Determine the [x, y] coordinate at the center of the cell enclosing the given text.  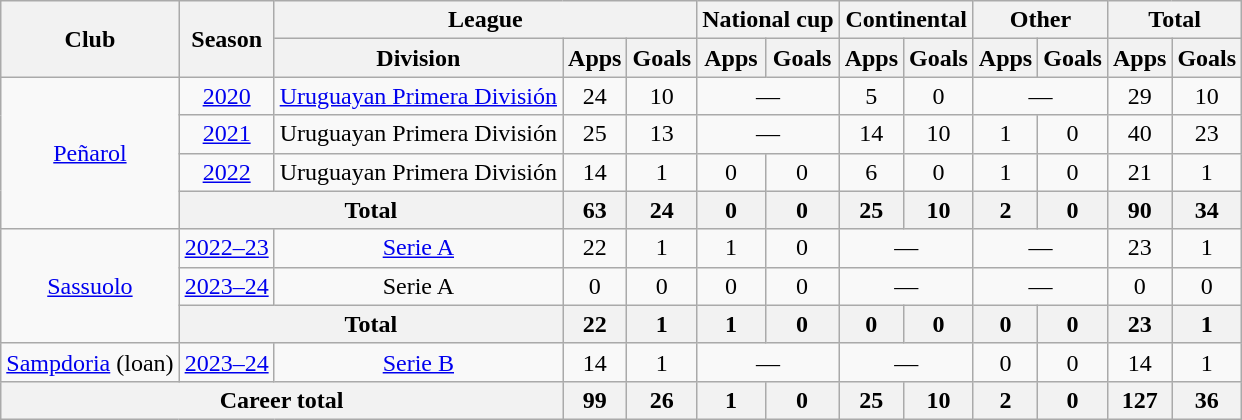
National cup [768, 20]
127 [1139, 400]
Serie B [418, 362]
Career total [282, 400]
36 [1207, 400]
Division [418, 58]
Other [1040, 20]
99 [595, 400]
6 [871, 172]
21 [1139, 172]
Peñarol [90, 153]
34 [1207, 210]
13 [662, 134]
Season [226, 39]
63 [595, 210]
Continental [906, 20]
2021 [226, 134]
2020 [226, 96]
26 [662, 400]
5 [871, 96]
29 [1139, 96]
2022 [226, 172]
2022–23 [226, 248]
League [486, 20]
40 [1139, 134]
Sampdoria (loan) [90, 362]
Club [90, 39]
90 [1139, 210]
Sassuolo [90, 286]
